Pinpoint the cell where the given text exists, returning its [x, y] midpoint coordinate. 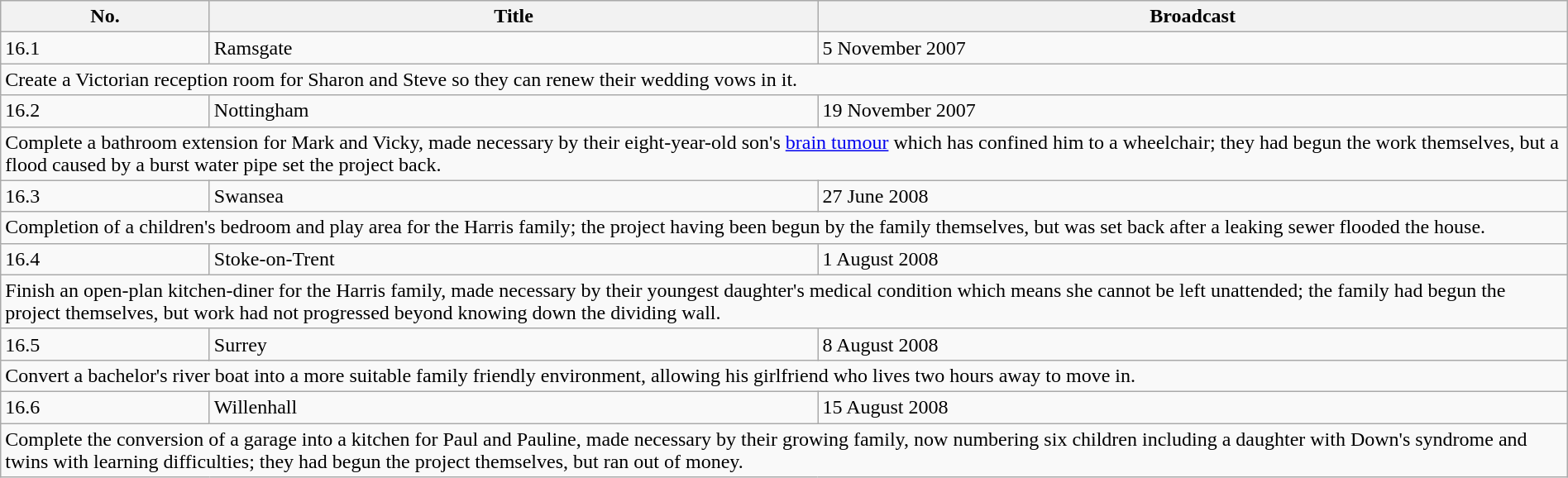
16.6 [106, 407]
Willenhall [514, 407]
16.5 [106, 344]
19 November 2007 [1193, 111]
Swansea [514, 196]
27 June 2008 [1193, 196]
16.2 [106, 111]
Surrey [514, 344]
Nottingham [514, 111]
16.4 [106, 259]
16.3 [106, 196]
15 August 2008 [1193, 407]
Title [514, 17]
Broadcast [1193, 17]
Create a Victorian reception room for Sharon and Steve so they can renew their wedding vows in it. [784, 79]
5 November 2007 [1193, 48]
1 August 2008 [1193, 259]
Ramsgate [514, 48]
Stoke-on-Trent [514, 259]
16.1 [106, 48]
No. [106, 17]
Convert a bachelor's river boat into a more suitable family friendly environment, allowing his girlfriend who lives two hours away to move in. [784, 375]
8 August 2008 [1193, 344]
